Extract the (X, Y) coordinate from the center of the cell holding the provided text.  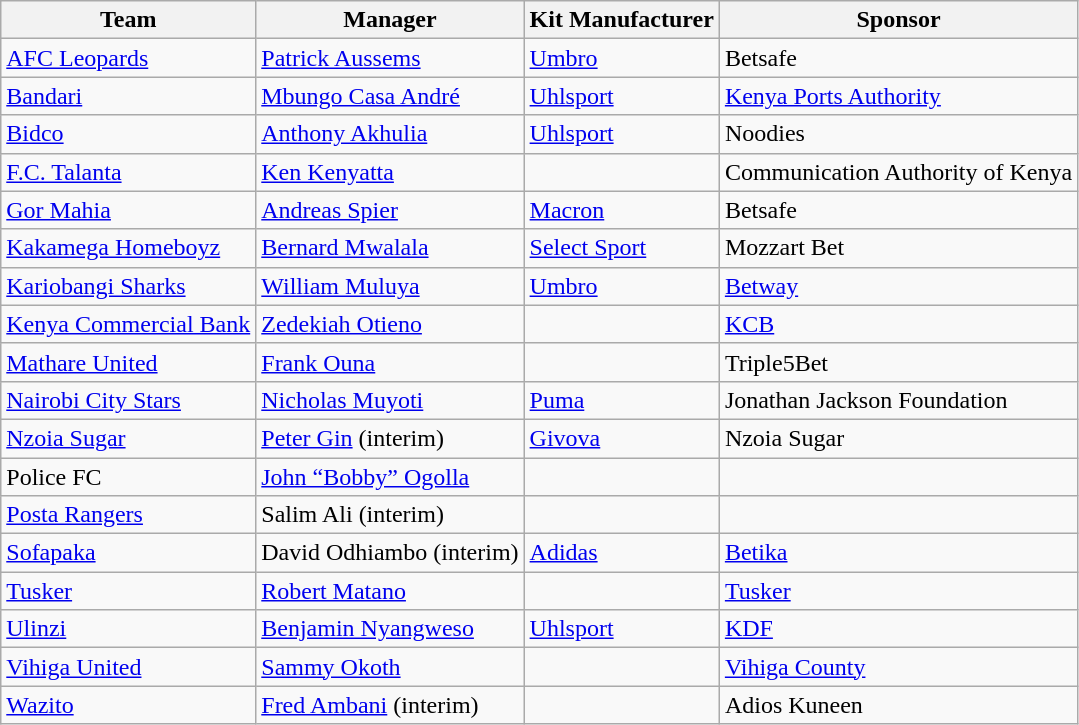
Andreas Spier (390, 210)
F.C. Talanta (128, 172)
David Odhiambo (interim) (390, 553)
Betway (898, 286)
Mbungo Casa André (390, 96)
Bernard Mwalala (390, 248)
Select Sport (622, 248)
Wazito (128, 705)
William Muluya (390, 286)
Kenya Commercial Bank (128, 324)
Sofapaka (128, 553)
Fred Ambani (interim) (390, 705)
Adidas (622, 553)
KDF (898, 629)
Posta Rangers (128, 515)
Sponsor (898, 20)
Police FC (128, 477)
AFC Leopards (128, 58)
Nairobi City Stars (128, 400)
Kakamega Homeboyz (128, 248)
Bandari (128, 96)
Ulinzi (128, 629)
John “Bobby” Ogolla (390, 477)
Anthony Akhulia (390, 134)
Kariobangi Sharks (128, 286)
Macron (622, 210)
Jonathan Jackson Foundation (898, 400)
Communication Authority of Kenya (898, 172)
Mathare United (128, 362)
Benjamin Nyangweso (390, 629)
Gor Mahia (128, 210)
Peter Gin (interim) (390, 438)
Mozzart Bet (898, 248)
Nicholas Muyoti (390, 400)
Puma (622, 400)
Frank Ouna (390, 362)
Betika (898, 553)
Kenya Ports Authority (898, 96)
Team (128, 20)
Manager (390, 20)
Ken Kenyatta (390, 172)
Robert Matano (390, 591)
Vihiga County (898, 667)
Sammy Okoth (390, 667)
Bidco (128, 134)
Salim Ali (interim) (390, 515)
Adios Kuneen (898, 705)
Vihiga United (128, 667)
KCB (898, 324)
Patrick Aussems (390, 58)
Zedekiah Otieno (390, 324)
Triple5Bet (898, 362)
Noodies (898, 134)
Givova (622, 438)
Kit Manufacturer (622, 20)
